Return (X, Y) of the center of cell containing provided text 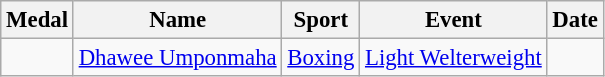
Event (454, 20)
Name (178, 20)
Dhawee Umponmaha (178, 58)
Light Welterweight (454, 58)
Date (575, 20)
Medal (38, 20)
Sport (321, 20)
Boxing (321, 58)
